Find where the given text appears and provide that cell's center as [X, Y] coordinate. 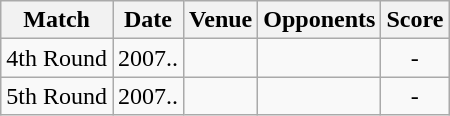
Score [415, 20]
Date [148, 20]
4th Round [57, 58]
Match [57, 20]
Venue [221, 20]
5th Round [57, 96]
Opponents [320, 20]
